Find where the given text appears and provide that cell's center as (x, y) coordinate. 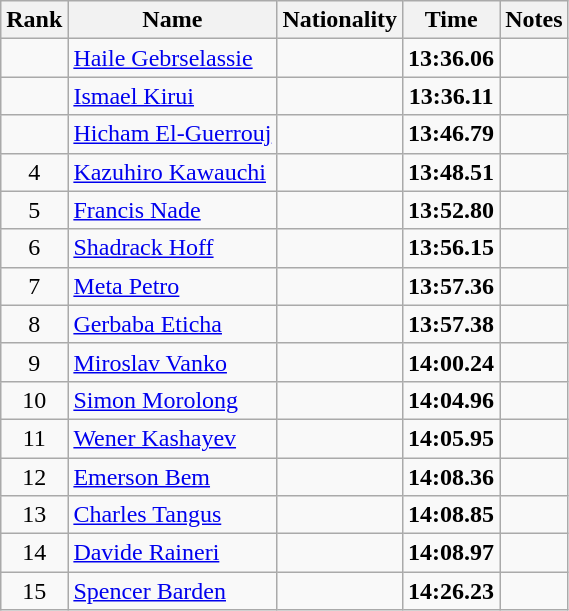
Davide Raineri (172, 553)
8 (34, 324)
6 (34, 248)
Simon Morolong (172, 400)
Kazuhiro Kawauchi (172, 172)
Meta Petro (172, 286)
Emerson Bem (172, 477)
Charles Tangus (172, 515)
13:52.80 (452, 210)
14:08.36 (452, 477)
13:46.79 (452, 134)
14:26.23 (452, 591)
13 (34, 515)
13:36.11 (452, 96)
12 (34, 477)
14 (34, 553)
10 (34, 400)
Spencer Barden (172, 591)
14:00.24 (452, 362)
Time (452, 20)
Gerbaba Eticha (172, 324)
15 (34, 591)
14:08.85 (452, 515)
9 (34, 362)
4 (34, 172)
13:57.38 (452, 324)
Ismael Kirui (172, 96)
13:48.51 (452, 172)
Haile Gebrselassie (172, 58)
Shadrack Hoff (172, 248)
Notes (534, 20)
11 (34, 438)
13:57.36 (452, 286)
7 (34, 286)
Francis Nade (172, 210)
Name (172, 20)
5 (34, 210)
14:05.95 (452, 438)
Hicham El-Guerrouj (172, 134)
Rank (34, 20)
14:08.97 (452, 553)
14:04.96 (452, 400)
Nationality (340, 20)
Miroslav Vanko (172, 362)
Wener Kashayev (172, 438)
13:36.06 (452, 58)
13:56.15 (452, 248)
